From the cell containing the given text, extract its center point as [X, Y] coordinate. 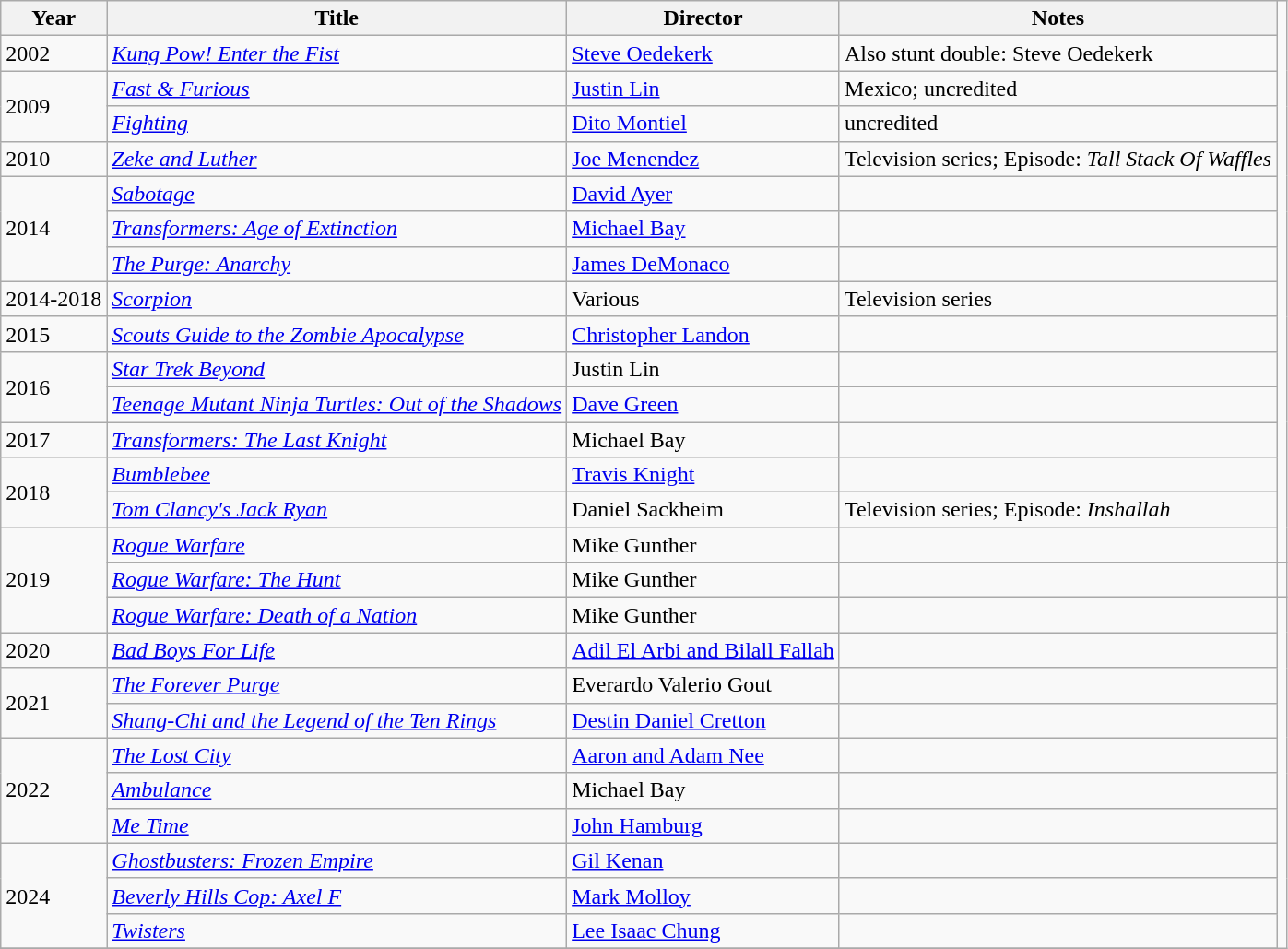
2010 [53, 159]
Kung Pow! Enter the Fist [337, 53]
Television series; Episode: Inshallah [1058, 510]
2021 [53, 703]
Various [703, 299]
2018 [53, 492]
2020 [53, 650]
Rogue Warfare: Death of a Nation [337, 615]
Aaron and Adam Nee [703, 755]
Mark Molloy [703, 896]
Joe Menendez [703, 159]
Twisters [337, 931]
Travis Knight [703, 475]
Star Trek Beyond [337, 369]
2022 [53, 790]
Notes [1058, 18]
2015 [53, 334]
2016 [53, 386]
Steve Oedekerk [703, 53]
Destin Daniel Cretton [703, 720]
Fighting [337, 124]
Dave Green [703, 404]
Ghostbusters: Frozen Empire [337, 860]
Fast & Furious [337, 89]
uncredited [1058, 124]
Director [703, 18]
Sabotage [337, 194]
Beverly Hills Cop: Axel F [337, 896]
James DeMonaco [703, 264]
Christopher Landon [703, 334]
2014 [53, 229]
Also stunt double: Steve Oedekerk [1058, 53]
Tom Clancy's Jack Ryan [337, 510]
Teenage Mutant Ninja Turtles: Out of the Shadows [337, 404]
Me Time [337, 825]
Rogue Warfare: The Hunt [337, 580]
2017 [53, 440]
Scorpion [337, 299]
Television series; Episode: Tall Stack Of Waffles [1058, 159]
2002 [53, 53]
Everardo Valerio Gout [703, 685]
The Purge: Anarchy [337, 264]
Year [53, 18]
Dito Montiel [703, 124]
Lee Isaac Chung [703, 931]
Television series [1058, 299]
Ambulance [337, 790]
The Lost City [337, 755]
2009 [53, 106]
David Ayer [703, 194]
Bad Boys For Life [337, 650]
2019 [53, 580]
Mexico; uncredited [1058, 89]
Adil El Arbi and Bilall Fallah [703, 650]
2014-2018 [53, 299]
Shang-Chi and the Legend of the Ten Rings [337, 720]
Transformers: Age of Extinction [337, 229]
Title [337, 18]
Transformers: The Last Knight [337, 440]
John Hamburg [703, 825]
The Forever Purge [337, 685]
Bumblebee [337, 475]
Zeke and Luther [337, 159]
Daniel Sackheim [703, 510]
2024 [53, 896]
Scouts Guide to the Zombie Apocalypse [337, 334]
Gil Kenan [703, 860]
Rogue Warfare [337, 545]
